Find where the given text appears and provide that cell's center as [x, y] coordinate. 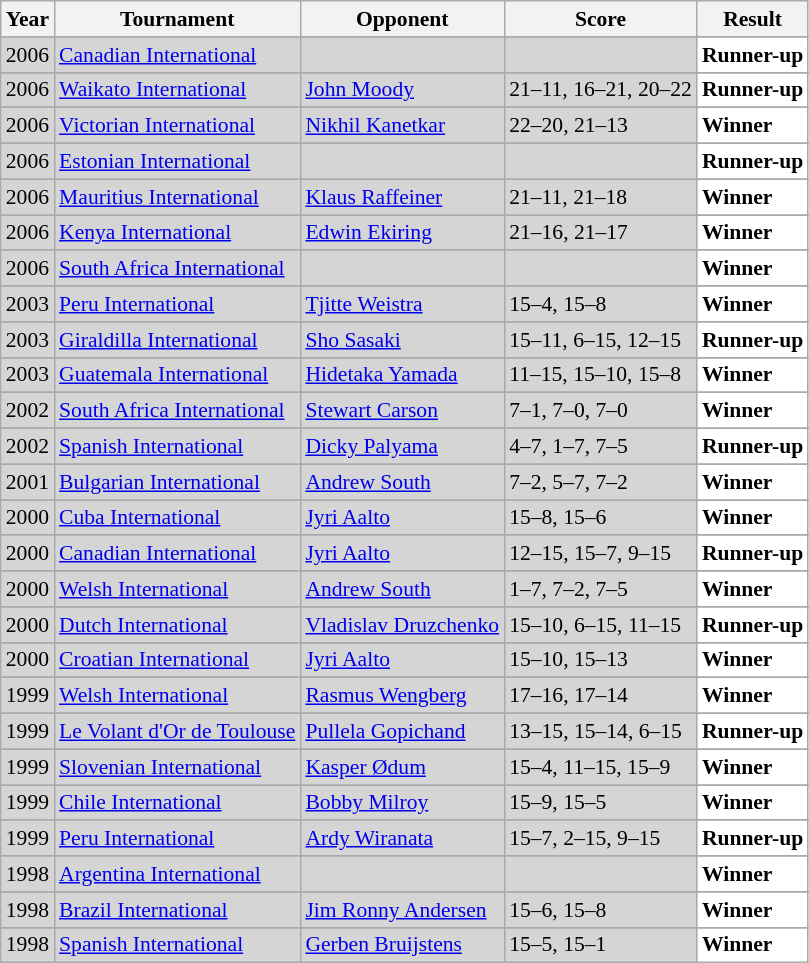
Tjitte Weistra [402, 304]
Sho Sasaki [402, 340]
Brazil International [177, 910]
Croatian International [177, 660]
15–11, 6–15, 12–15 [600, 340]
Year [28, 19]
Victorian International [177, 126]
Mauritius International [177, 197]
15–4, 11–15, 15–9 [600, 767]
Bobby Milroy [402, 803]
Vladislav Druzchenko [402, 625]
15–5, 15–1 [600, 945]
Gerben Bruijstens [402, 945]
Cuba International [177, 518]
Bulgarian International [177, 482]
Waikato International [177, 90]
John Moody [402, 90]
Guatemala International [177, 375]
7–2, 5–7, 7–2 [600, 482]
1–7, 7–2, 7–5 [600, 589]
Kenya International [177, 233]
Klaus Raffeiner [402, 197]
Dicky Palyama [402, 447]
Score [600, 19]
Nikhil Kanetkar [402, 126]
15–6, 15–8 [600, 910]
15–9, 15–5 [600, 803]
13–15, 15–14, 6–15 [600, 732]
17–16, 17–14 [600, 696]
Edwin Ekiring [402, 233]
Result [752, 19]
21–11, 16–21, 20–22 [600, 90]
Dutch International [177, 625]
22–20, 21–13 [600, 126]
15–8, 15–6 [600, 518]
11–15, 15–10, 15–8 [600, 375]
2001 [28, 482]
Kasper Ødum [402, 767]
Giraldilla International [177, 340]
12–15, 15–7, 9–15 [600, 554]
Ardy Wiranata [402, 839]
Rasmus Wengberg [402, 696]
7–1, 7–0, 7–0 [600, 411]
Hidetaka Yamada [402, 375]
Slovenian International [177, 767]
Tournament [177, 19]
4–7, 1–7, 7–5 [600, 447]
15–7, 2–15, 9–15 [600, 839]
Chile International [177, 803]
Pullela Gopichand [402, 732]
Stewart Carson [402, 411]
15–4, 15–8 [600, 304]
Argentina International [177, 874]
Estonian International [177, 162]
15–10, 6–15, 11–15 [600, 625]
15–10, 15–13 [600, 660]
Le Volant d'Or de Toulouse [177, 732]
21–11, 21–18 [600, 197]
Jim Ronny Andersen [402, 910]
Opponent [402, 19]
21–16, 21–17 [600, 233]
